Find where the given text appears and provide that cell's center as (x, y) coordinate. 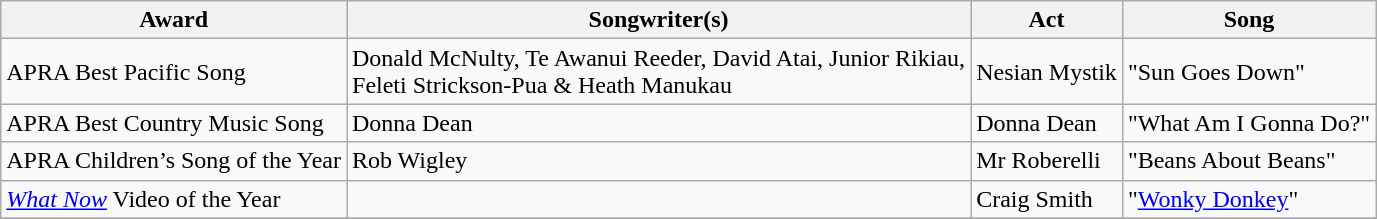
"Beans About Beans" (1248, 161)
Act (1047, 20)
"Wonky Donkey" (1248, 199)
"Sun Goes Down" (1248, 72)
Donald McNulty, Te Awanui Reeder, David Atai, Junior Rikiau,Feleti Strickson-Pua & Heath Manukau (658, 72)
APRA Best Pacific Song (174, 72)
Mr Roberelli (1047, 161)
APRA Best Country Music Song (174, 123)
Rob Wigley (658, 161)
APRA Children’s Song of the Year (174, 161)
Song (1248, 20)
Nesian Mystik (1047, 72)
Songwriter(s) (658, 20)
Award (174, 20)
"What Am I Gonna Do?" (1248, 123)
What Now Video of the Year (174, 199)
Craig Smith (1047, 199)
